From the cell containing the given text, extract its center point as (X, Y) coordinate. 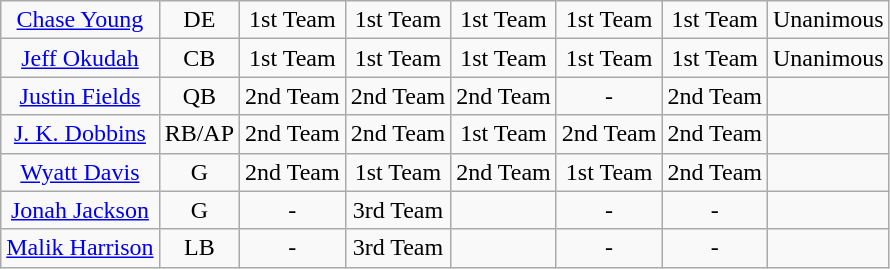
J. K. Dobbins (80, 134)
Wyatt Davis (80, 172)
Justin Fields (80, 96)
LB (199, 248)
QB (199, 96)
Chase Young (80, 20)
Jonah Jackson (80, 210)
Malik Harrison (80, 248)
Jeff Okudah (80, 58)
CB (199, 58)
DE (199, 20)
RB/AP (199, 134)
